Return [x, y] of the center of cell containing provided text 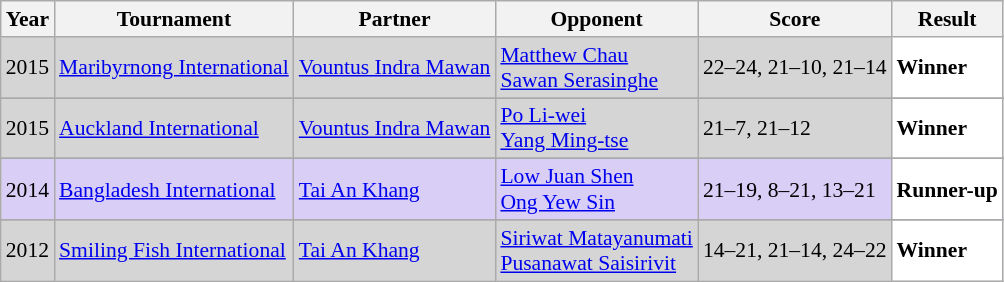
Runner-up [948, 190]
Matthew Chau Sawan Serasinghe [596, 68]
Po Li-wei Yang Ming-tse [596, 128]
Smiling Fish International [174, 250]
Opponent [596, 19]
14–21, 21–14, 24–22 [795, 250]
22–24, 21–10, 21–14 [795, 68]
Partner [395, 19]
Result [948, 19]
Maribyrnong International [174, 68]
Score [795, 19]
21–7, 21–12 [795, 128]
2014 [28, 190]
Year [28, 19]
Bangladesh International [174, 190]
Siriwat Matayanumati Pusanawat Saisirivit [596, 250]
Low Juan Shen Ong Yew Sin [596, 190]
21–19, 8–21, 13–21 [795, 190]
Auckland International [174, 128]
2012 [28, 250]
Tournament [174, 19]
